Identify which cell holds the provided text, then report its [X, Y] central coordinate. 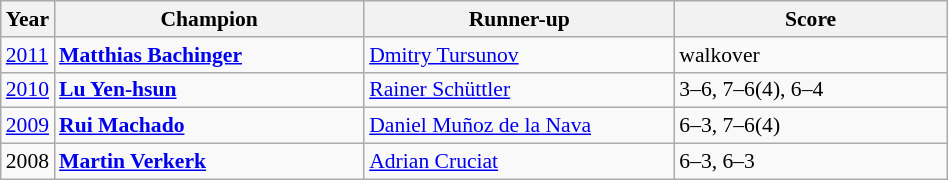
2010 [28, 90]
2008 [28, 162]
3–6, 7–6(4), 6–4 [810, 90]
Dmitry Tursunov [519, 55]
6–3, 6–3 [810, 162]
2009 [28, 126]
walkover [810, 55]
Champion [209, 19]
6–3, 7–6(4) [810, 126]
Matthias Bachinger [209, 55]
2011 [28, 55]
Lu Yen-hsun [209, 90]
Martin Verkerk [209, 162]
Rainer Schüttler [519, 90]
Adrian Cruciat [519, 162]
Year [28, 19]
Runner-up [519, 19]
Score [810, 19]
Daniel Muñoz de la Nava [519, 126]
Rui Machado [209, 126]
